Locate the cell with the specified text and output its [x, y] center coordinate. 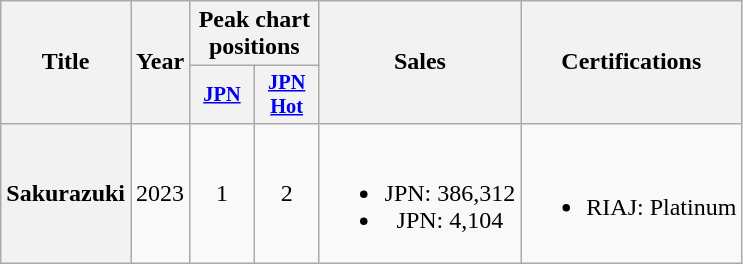
RIAJ: Platinum [632, 193]
2023 [160, 193]
Peak chartpositions [254, 34]
Title [66, 62]
Certifications [632, 62]
Year [160, 62]
Sakurazuki [66, 193]
2 [286, 193]
Sales [420, 62]
JPNHot [286, 95]
1 [222, 193]
JPN [222, 95]
JPN: 386,312 JPN: 4,104 [420, 193]
